Capture the cell that displays the provided text and extract its (x, y) central coordinate. 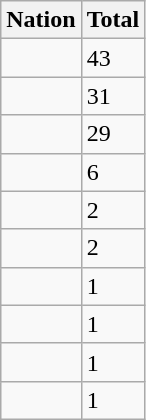
Nation (41, 20)
43 (113, 58)
Total (113, 20)
6 (113, 172)
31 (113, 96)
29 (113, 134)
